From the cell containing the given text, extract its center point as (x, y) coordinate. 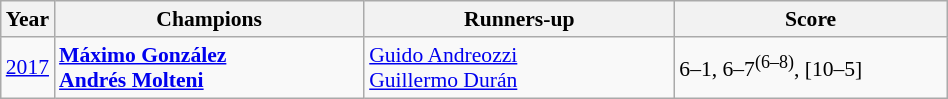
Champions (209, 19)
Score (810, 19)
6–1, 6–7(6–8), [10–5] (810, 68)
2017 (28, 68)
Year (28, 19)
Máximo González Andrés Molteni (209, 68)
Guido Andreozzi Guillermo Durán (519, 68)
Runners-up (519, 19)
